Locate the cell with the specified text and output its [X, Y] center coordinate. 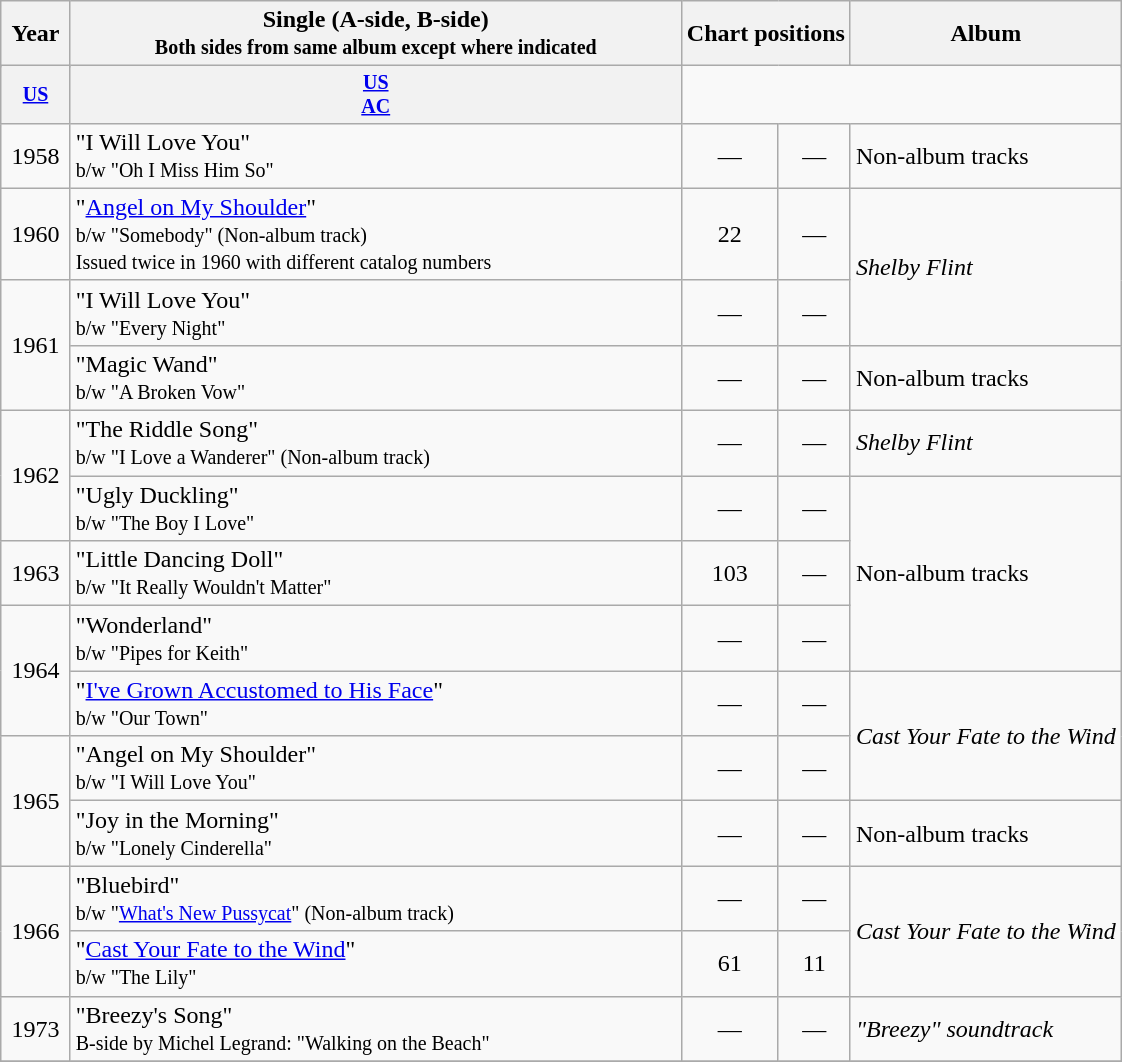
Album [986, 34]
"Little Dancing Doll"b/w "It Really Wouldn't Matter" [376, 574]
"Bluebird"b/w "What's New Pussycat" (Non-album track) [376, 898]
1962 [36, 476]
"The Riddle Song"b/w "I Love a Wanderer" (Non-album track) [376, 444]
1961 [36, 345]
1963 [36, 574]
1973 [36, 1028]
Year [36, 34]
"Joy in the Morning"b/w "Lonely Cinderella" [376, 834]
"Angel on My Shoulder"b/w "Somebody" (Non-album track)Issued twice in 1960 with different catalog numbers [376, 234]
11 [814, 964]
22 [730, 234]
"Breezy's Song"B-side by Michel Legrand: "Walking on the Beach" [376, 1028]
103 [730, 574]
Chart positions [766, 34]
1964 [36, 671]
"Magic Wand"b/w "A Broken Vow" [376, 378]
1960 [36, 234]
1966 [36, 931]
Single (A-side, B-side)Both sides from same album except where indicated [376, 34]
US [36, 94]
"I Will Love You"b/w "Oh I Miss Him So" [376, 156]
"Cast Your Fate to the Wind"b/w "The Lily" [376, 964]
"Breezy" soundtrack [986, 1028]
"I've Grown Accustomed to His Face"b/w "Our Town" [376, 704]
1958 [36, 156]
"Angel on My Shoulder"b/w "I Will Love You" [376, 768]
"Wonderland"b/w "Pipes for Keith" [376, 638]
"Ugly Duckling"b/w "The Boy I Love" [376, 508]
1965 [36, 801]
61 [730, 964]
"I Will Love You"b/w "Every Night" [376, 312]
USAC [376, 94]
